Determine the [X, Y] coordinate at the center of the cell enclosing the given text.  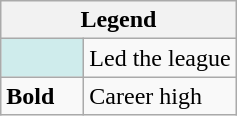
Career high [160, 96]
Led the league [160, 58]
Bold [42, 96]
Legend [118, 20]
